From the cell containing the given text, extract its center point as [x, y] coordinate. 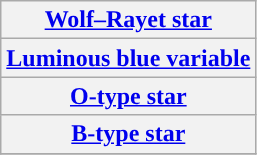
O-type star [128, 96]
Wolf–Rayet star [128, 20]
B-type star [128, 134]
Luminous blue variable [128, 58]
